Return [X, Y] of the center of cell containing provided text 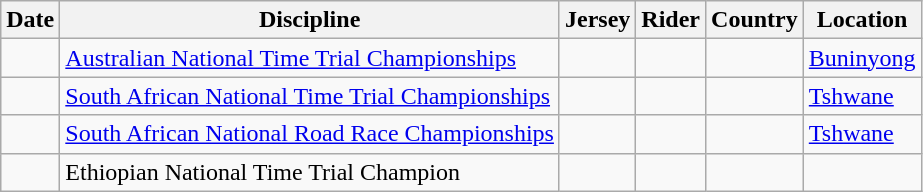
Australian National Time Trial Championships [310, 58]
Location [862, 20]
Ethiopian National Time Trial Champion [310, 172]
Rider [671, 20]
Date [30, 20]
South African National Road Race Championships [310, 134]
Discipline [310, 20]
Buninyong [862, 58]
South African National Time Trial Championships [310, 96]
Jersey [597, 20]
Country [755, 20]
